Locate the cell with the specified text and output its (X, Y) center coordinate. 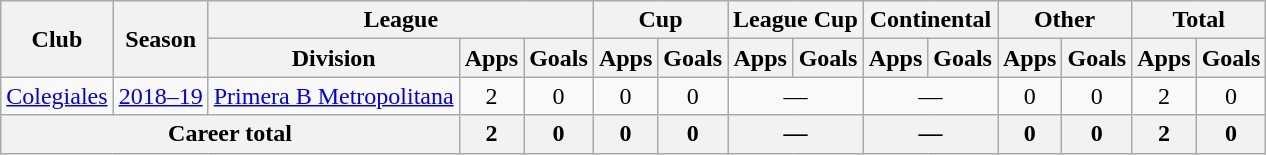
League (400, 20)
Continental (930, 20)
Total (1199, 20)
Colegiales (57, 96)
Club (57, 39)
Career total (230, 134)
Cup (660, 20)
Season (160, 39)
League Cup (796, 20)
Other (1065, 20)
2018–19 (160, 96)
Primera B Metropolitana (334, 96)
Division (334, 58)
